From the cell containing the given text, extract its center point as (x, y) coordinate. 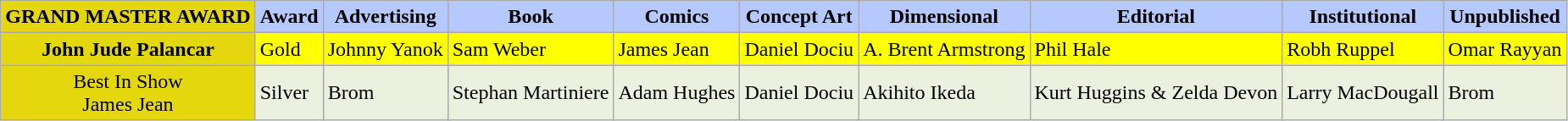
Concept Art (799, 17)
GRAND MASTER AWARD (128, 17)
Akihito Ikeda (944, 93)
Silver (289, 93)
Adam Hughes (676, 93)
Larry MacDougall (1363, 93)
Stephan Martiniere (531, 93)
Dimensional (944, 17)
Robh Ruppel (1363, 49)
Editorial (1156, 17)
Comics (676, 17)
Unpublished (1505, 17)
Sam Weber (531, 49)
Advertising (385, 17)
Gold (289, 49)
A. Brent Armstrong (944, 49)
Award (289, 17)
John Jude Palancar (128, 49)
Best In ShowJames Jean (128, 93)
James Jean (676, 49)
Book (531, 17)
Johnny Yanok (385, 49)
Kurt Huggins & Zelda Devon (1156, 93)
Omar Rayyan (1505, 49)
Institutional (1363, 17)
Phil Hale (1156, 49)
